From the cell containing the given text, extract its center point as [x, y] coordinate. 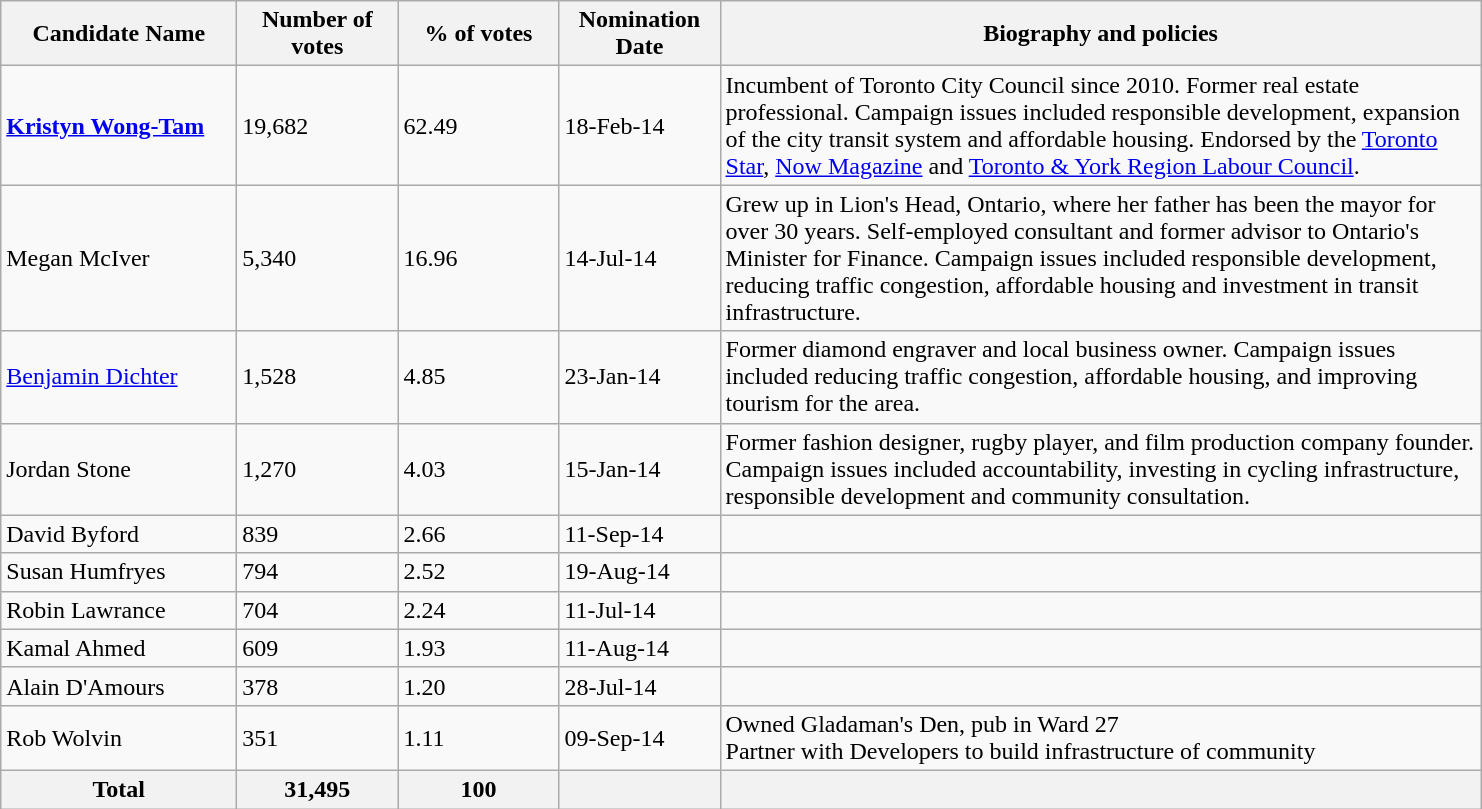
Biography and policies [1100, 34]
David Byford [119, 534]
2.66 [478, 534]
18-Feb-14 [640, 126]
351 [318, 738]
Kamal Ahmed [119, 648]
15-Jan-14 [640, 469]
Jordan Stone [119, 469]
5,340 [318, 258]
Owned Gladaman's Den, pub in Ward 27Partner with Developers to build infrastructure of community [1100, 738]
4.85 [478, 377]
2.52 [478, 572]
23-Jan-14 [640, 377]
16.96 [478, 258]
609 [318, 648]
11-Jul-14 [640, 610]
1.20 [478, 686]
19-Aug-14 [640, 572]
Total [119, 789]
Alain D'Amours [119, 686]
794 [318, 572]
378 [318, 686]
Susan Humfryes [119, 572]
11-Aug-14 [640, 648]
31,495 [318, 789]
Benjamin Dichter [119, 377]
Candidate Name [119, 34]
Robin Lawrance [119, 610]
704 [318, 610]
4.03 [478, 469]
19,682 [318, 126]
Nomination Date [640, 34]
Number of votes [318, 34]
11-Sep-14 [640, 534]
09-Sep-14 [640, 738]
1,270 [318, 469]
Rob Wolvin [119, 738]
28-Jul-14 [640, 686]
62.49 [478, 126]
1,528 [318, 377]
Megan McIver [119, 258]
1.93 [478, 648]
100 [478, 789]
1.11 [478, 738]
% of votes [478, 34]
2.24 [478, 610]
839 [318, 534]
14-Jul-14 [640, 258]
Kristyn Wong-Tam [119, 126]
